Capture the cell that displays the provided text and extract its (X, Y) central coordinate. 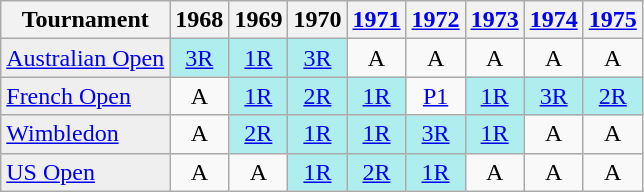
1971 (376, 20)
1975 (612, 20)
French Open (86, 96)
Tournament (86, 20)
1973 (494, 20)
P1 (436, 96)
1972 (436, 20)
US Open (86, 172)
1970 (318, 20)
1969 (258, 20)
Australian Open (86, 58)
Wimbledon (86, 134)
1968 (200, 20)
1974 (554, 20)
